Find where the given text appears and provide that cell's center as (x, y) coordinate. 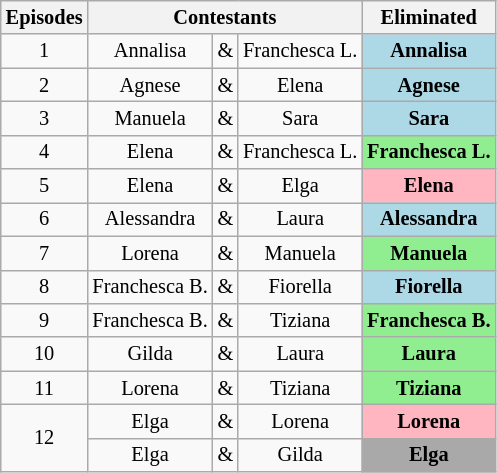
4 (44, 152)
5 (44, 186)
9 (44, 320)
6 (44, 219)
2 (44, 85)
Episodes (44, 17)
3 (44, 118)
11 (44, 388)
7 (44, 253)
1 (44, 51)
12 (44, 438)
8 (44, 287)
Contestants (224, 17)
Eliminated (428, 17)
10 (44, 354)
